Output the (X, Y) coordinate of the center of the cell containing the given text.  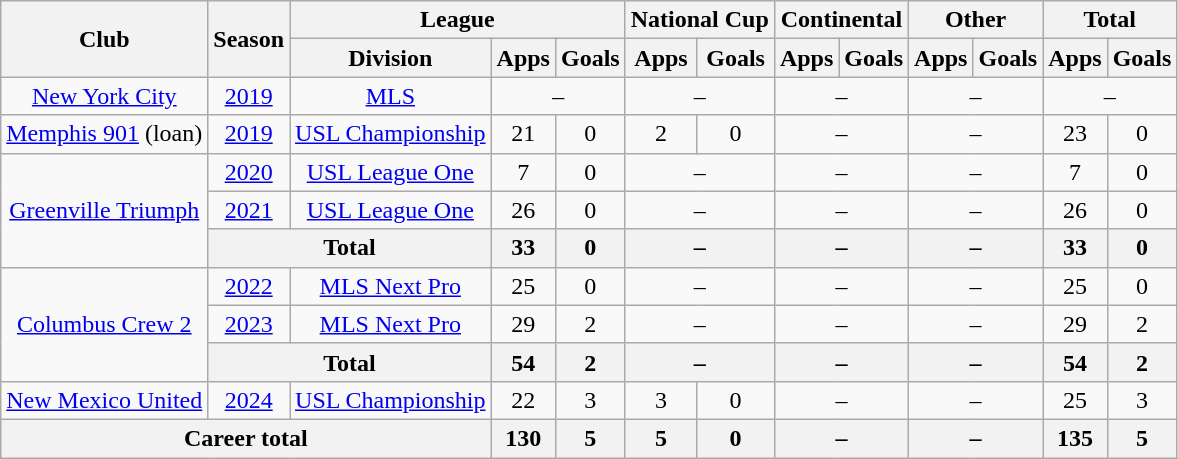
New York City (104, 96)
22 (523, 400)
2021 (249, 210)
MLS (391, 96)
Continental (841, 20)
Greenville Triumph (104, 210)
130 (523, 438)
2022 (249, 286)
2024 (249, 400)
2020 (249, 172)
Club (104, 39)
23 (1075, 134)
Division (391, 58)
21 (523, 134)
135 (1075, 438)
New Mexico United (104, 400)
Season (249, 39)
League (458, 20)
Other (976, 20)
Memphis 901 (loan) (104, 134)
Career total (246, 438)
2023 (249, 324)
National Cup (700, 20)
Columbus Crew 2 (104, 324)
